Return [x, y] of the center of cell containing provided text 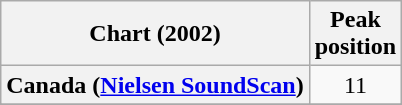
Peakposition [355, 34]
11 [355, 85]
Chart (2002) [155, 34]
Canada (Nielsen SoundScan) [155, 85]
